Provide the (x, y) coordinate of the cell's center where the given text is located.  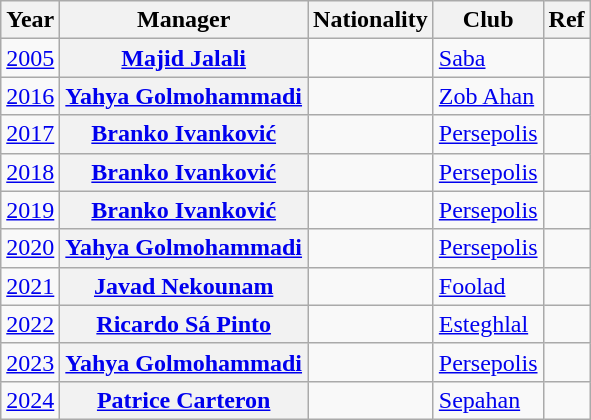
2017 (30, 134)
Ricardo Sá Pinto (184, 324)
2020 (30, 248)
2019 (30, 210)
Esteghlal (488, 324)
Majid Jalali (184, 58)
2005 (30, 58)
Manager (184, 20)
2018 (30, 172)
Sepahan (488, 400)
Ref (566, 20)
2021 (30, 286)
Nationality (371, 20)
2023 (30, 362)
2024 (30, 400)
Year (30, 20)
Saba (488, 58)
Patrice Carteron (184, 400)
2016 (30, 96)
Zob Ahan (488, 96)
Javad Nekounam (184, 286)
2022 (30, 324)
Club (488, 20)
Foolad (488, 286)
